Locate the cell with the specified text and output its (X, Y) center coordinate. 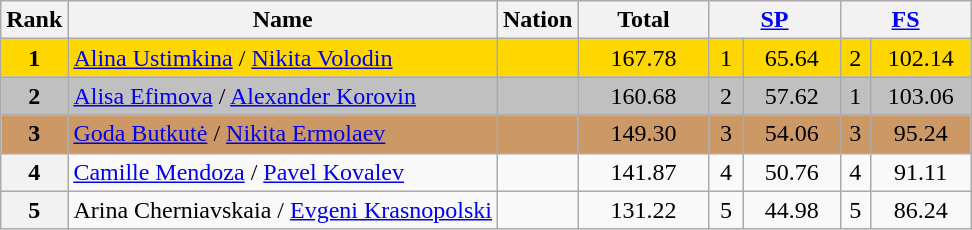
95.24 (920, 134)
Name (283, 20)
141.87 (644, 172)
Arina Cherniavskaia / Evgeni Krasnopolski (283, 210)
103.06 (920, 96)
Nation (538, 20)
FS (906, 20)
Goda Butkutė / Nikita Ermolaev (283, 134)
Total (644, 20)
149.30 (644, 134)
54.06 (792, 134)
160.68 (644, 96)
167.78 (644, 58)
50.76 (792, 172)
91.11 (920, 172)
65.64 (792, 58)
44.98 (792, 210)
SP (774, 20)
Alina Ustimkina / Nikita Volodin (283, 58)
Camille Mendoza / Pavel Kovalev (283, 172)
Alisa Efimova / Alexander Korovin (283, 96)
Rank (34, 20)
86.24 (920, 210)
131.22 (644, 210)
57.62 (792, 96)
102.14 (920, 58)
